Identify which cell holds the provided text, then report its (X, Y) central coordinate. 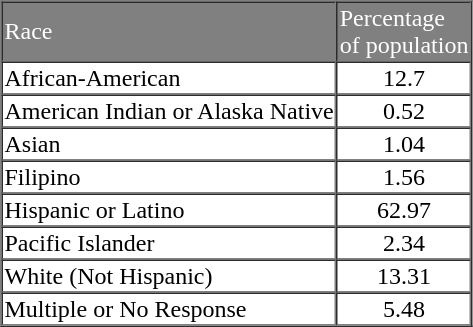
Asian (170, 144)
Hispanic or Latino (170, 210)
Multiple or No Response (170, 308)
13.31 (404, 276)
Filipino (170, 176)
Percentageof population (404, 32)
0.52 (404, 110)
Pacific Islander (170, 242)
12.7 (404, 78)
Race (170, 32)
2.34 (404, 242)
62.97 (404, 210)
1.56 (404, 176)
5.48 (404, 308)
1.04 (404, 144)
American Indian or Alaska Native (170, 110)
African-American (170, 78)
White (Not Hispanic) (170, 276)
